Return [x, y] of the center of cell containing provided text 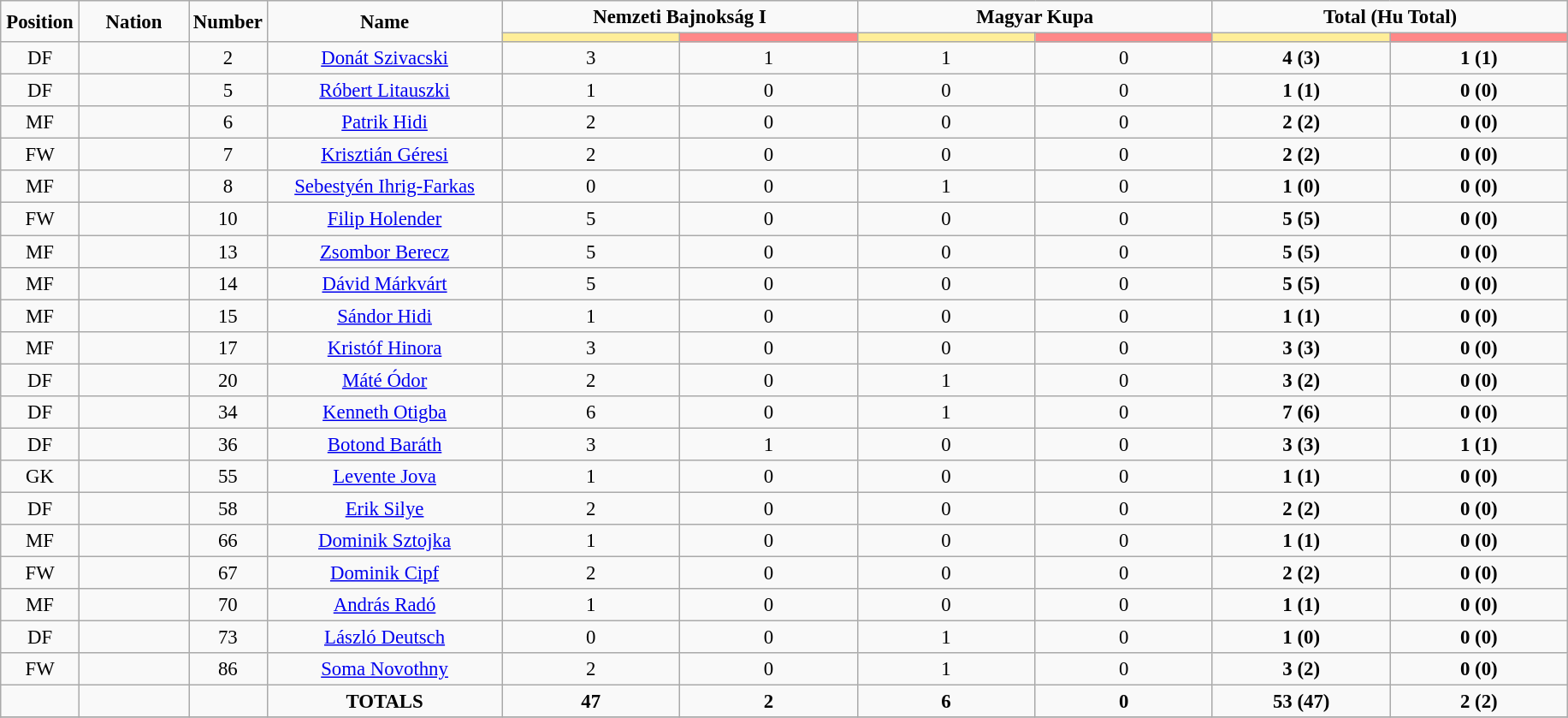
8 [228, 187]
László Deutsch [385, 638]
Sándor Hidi [385, 316]
Number [228, 21]
Róbert Litauszki [385, 91]
34 [228, 412]
Erik Silye [385, 508]
Sebestyén Ihrig-Farkas [385, 187]
4 (3) [1301, 58]
73 [228, 638]
86 [228, 669]
GK [40, 477]
Filip Holender [385, 219]
7 [228, 155]
Nemzeti Bajnokság I [679, 17]
66 [228, 541]
Dávid Márkvárt [385, 283]
7 (6) [1301, 412]
TOTALS [385, 702]
67 [228, 573]
58 [228, 508]
Donát Szivacski [385, 58]
Krisztián Géresi [385, 155]
13 [228, 252]
Zsombor Berecz [385, 252]
70 [228, 605]
Máté Ódor [385, 380]
55 [228, 477]
Magyar Kupa [1035, 17]
15 [228, 316]
36 [228, 444]
17 [228, 347]
Total (Hu Total) [1389, 17]
Nation [133, 21]
Soma Novothny [385, 669]
20 [228, 380]
14 [228, 283]
53 (47) [1301, 702]
10 [228, 219]
Levente Jova [385, 477]
Dominik Cipf [385, 573]
Patrik Hidi [385, 122]
Name [385, 21]
Kristóf Hinora [385, 347]
András Radó [385, 605]
Dominik Sztojka [385, 541]
47 [591, 702]
Kenneth Otigba [385, 412]
Position [40, 21]
Botond Baráth [385, 444]
